Capture the cell that displays the provided text and extract its (X, Y) central coordinate. 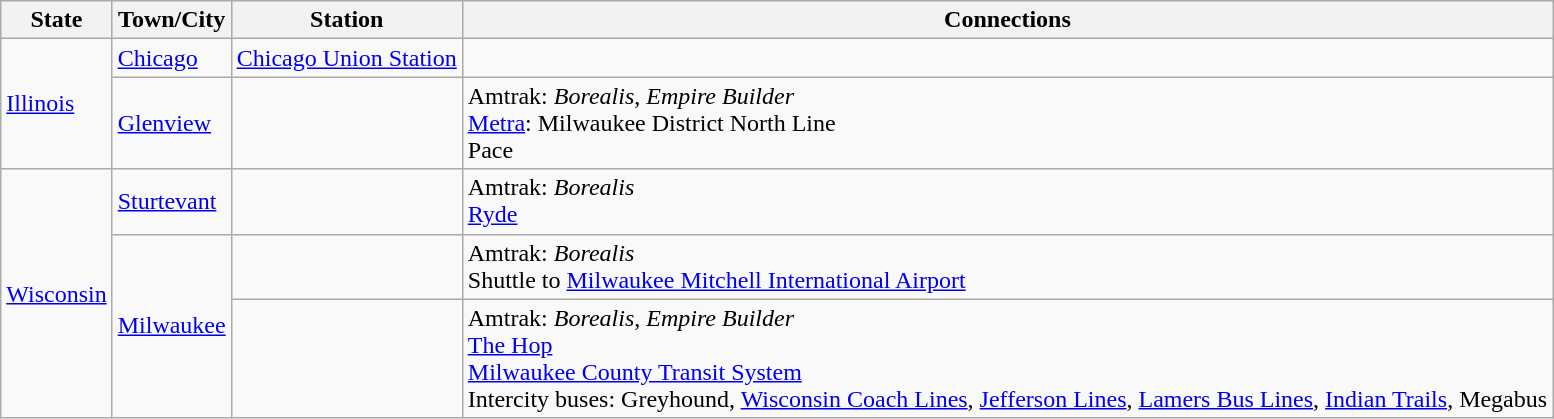
Illinois (56, 104)
Chicago (172, 58)
Station (346, 20)
Sturtevant (172, 202)
State (56, 20)
Glenview (172, 123)
Wisconsin (56, 294)
Milwaukee (172, 326)
Amtrak: Borealis Shuttle to Milwaukee Mitchell International Airport (1007, 266)
Amtrak: Borealis, Empire Builder Metra: Milwaukee District North Line Pace (1007, 123)
Chicago Union Station (346, 58)
Town/City (172, 20)
Amtrak: Borealis Ryde (1007, 202)
Connections (1007, 20)
